Capture the cell that displays the provided text and extract its (X, Y) central coordinate. 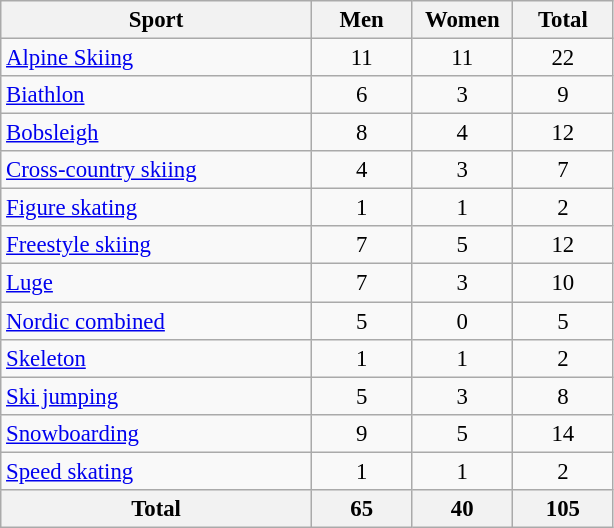
Ski jumping (156, 396)
Snowboarding (156, 433)
Speed skating (156, 471)
Freestyle skiing (156, 245)
Luge (156, 283)
Alpine Skiing (156, 58)
Figure skating (156, 208)
Sport (156, 20)
6 (362, 95)
Nordic combined (156, 321)
40 (462, 509)
10 (564, 283)
22 (564, 58)
Women (462, 20)
0 (462, 321)
105 (564, 509)
Men (362, 20)
Biathlon (156, 95)
65 (362, 509)
Bobsleigh (156, 133)
14 (564, 433)
Cross-country skiing (156, 170)
Skeleton (156, 358)
